Find where the given text appears and provide that cell's center as (x, y) coordinate. 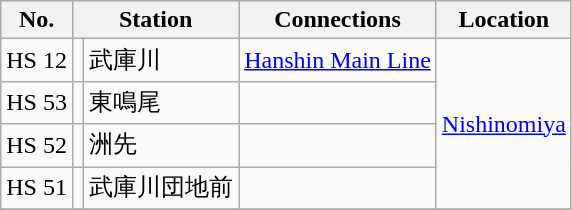
Station (155, 20)
Nishinomiya (504, 124)
No. (37, 20)
HS 51 (37, 188)
東鳴尾 (162, 102)
Location (504, 20)
HS 53 (37, 102)
HS 12 (37, 60)
Connections (338, 20)
洲先 (162, 146)
HS 52 (37, 146)
Hanshin Main Line (338, 60)
武庫川 (162, 60)
武庫川団地前 (162, 188)
